Extract the [X, Y] coordinate from the center of the cell holding the provided text.  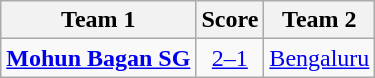
2–1 [230, 58]
Bengaluru [320, 58]
Mohun Bagan SG [98, 58]
Score [230, 20]
Team 1 [98, 20]
Team 2 [320, 20]
